From the cell containing the given text, extract its center point as [x, y] coordinate. 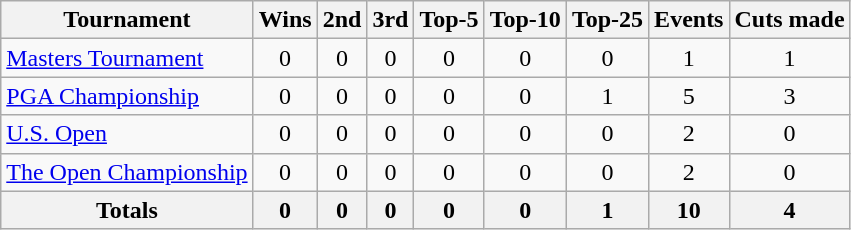
Tournament [127, 20]
5 [689, 96]
Totals [127, 210]
U.S. Open [127, 134]
Masters Tournament [127, 58]
Cuts made [790, 20]
PGA Championship [127, 96]
Top-25 [607, 20]
Events [689, 20]
4 [790, 210]
3 [790, 96]
Wins [285, 20]
The Open Championship [127, 172]
Top-10 [525, 20]
3rd [390, 20]
Top-5 [449, 20]
10 [689, 210]
2nd [342, 20]
